Pinpoint the cell where the given text exists, returning its (X, Y) midpoint coordinate. 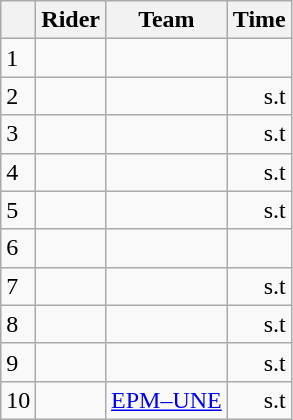
7 (18, 286)
5 (18, 210)
9 (18, 362)
Time (259, 20)
2 (18, 96)
4 (18, 172)
8 (18, 324)
Rider (71, 20)
1 (18, 58)
10 (18, 400)
Team (167, 20)
3 (18, 134)
EPM–UNE (167, 400)
6 (18, 248)
